Determine the [X, Y] coordinate at the center of the cell enclosing the given text.  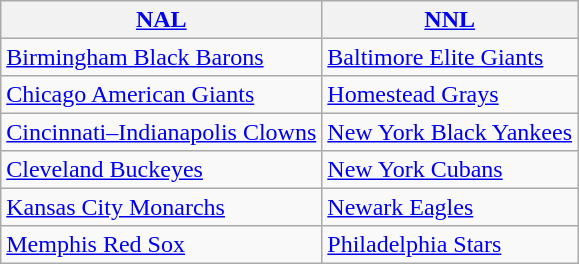
Chicago American Giants [162, 94]
Baltimore Elite Giants [450, 56]
Memphis Red Sox [162, 244]
Newark Eagles [450, 206]
Homestead Grays [450, 94]
New York Cubans [450, 170]
Philadelphia Stars [450, 244]
New York Black Yankees [450, 132]
Cincinnati–Indianapolis Clowns [162, 132]
Kansas City Monarchs [162, 206]
Birmingham Black Barons [162, 56]
NNL [450, 20]
Cleveland Buckeyes [162, 170]
NAL [162, 20]
